Capture the cell that displays the provided text and extract its (X, Y) central coordinate. 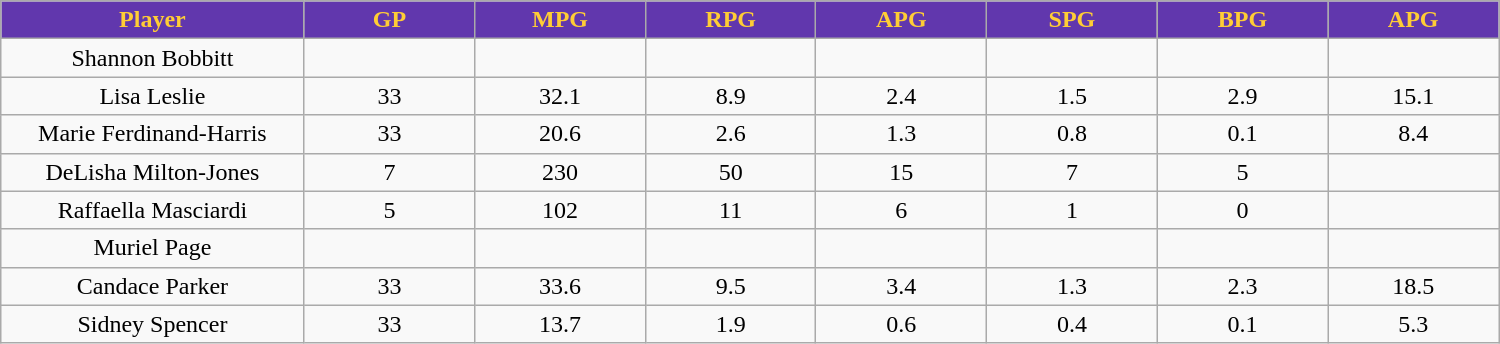
Shannon Bobbitt (152, 58)
5.3 (1414, 324)
18.5 (1414, 286)
0.4 (1072, 324)
8.9 (730, 96)
33.6 (560, 286)
GP (390, 20)
1.9 (730, 324)
Lisa Leslie (152, 96)
2.9 (1242, 96)
2.3 (1242, 286)
230 (560, 172)
20.6 (560, 134)
RPG (730, 20)
2.4 (902, 96)
6 (902, 210)
Sidney Spencer (152, 324)
Marie Ferdinand-Harris (152, 134)
0.8 (1072, 134)
9.5 (730, 286)
1 (1072, 210)
0 (1242, 210)
Candace Parker (152, 286)
Player (152, 20)
Muriel Page (152, 248)
1.5 (1072, 96)
8.4 (1414, 134)
0.6 (902, 324)
15 (902, 172)
50 (730, 172)
BPG (1242, 20)
15.1 (1414, 96)
MPG (560, 20)
102 (560, 210)
13.7 (560, 324)
2.6 (730, 134)
SPG (1072, 20)
11 (730, 210)
32.1 (560, 96)
DeLisha Milton-Jones (152, 172)
Raffaella Masciardi (152, 210)
3.4 (902, 286)
